Extract the [x, y] coordinate from the center of the cell holding the provided text.  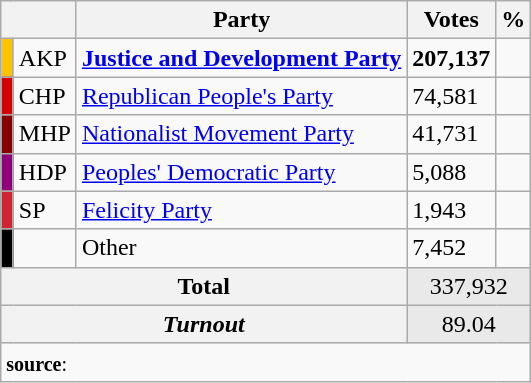
Total [204, 286]
337,932 [469, 286]
Justice and Development Party [241, 58]
CHP [44, 96]
AKP [44, 58]
Party [241, 20]
Turnout [204, 324]
5,088 [452, 172]
SP [44, 210]
1,943 [452, 210]
% [514, 20]
89.04 [469, 324]
source: [266, 362]
207,137 [452, 58]
7,452 [452, 248]
Republican People's Party [241, 96]
41,731 [452, 134]
HDP [44, 172]
Peoples' Democratic Party [241, 172]
Other [241, 248]
Votes [452, 20]
MHP [44, 134]
Felicity Party [241, 210]
74,581 [452, 96]
Nationalist Movement Party [241, 134]
